For the text-containing cell, return its midpoint in [X, Y] coordinate format. 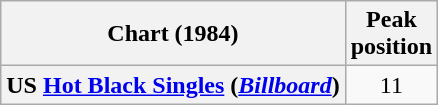
Chart (1984) [173, 34]
Peakposition [391, 34]
11 [391, 85]
US Hot Black Singles (Billboard) [173, 85]
